Return the [X, Y] coordinate for the center point of the cell that contains the specified text.  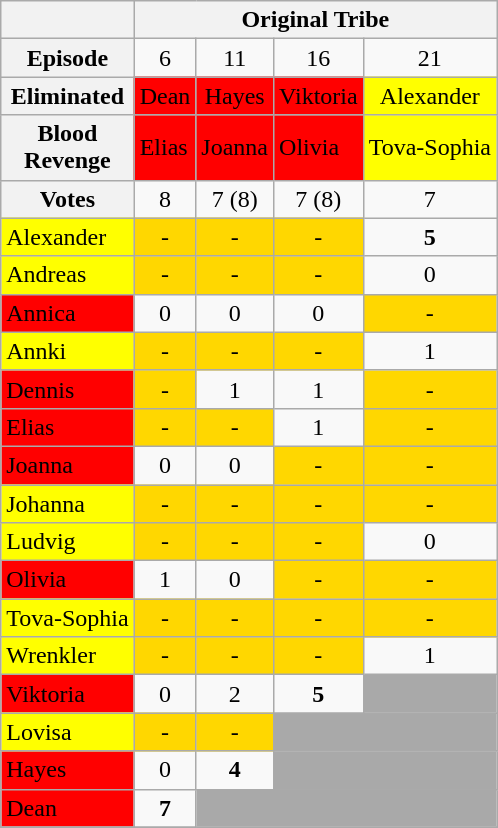
11 [235, 58]
Andreas [68, 275]
Ludvig [68, 542]
Original Tribe [315, 20]
6 [165, 58]
Eliminated [68, 96]
Blood Revenge [68, 148]
Wrenkler [68, 656]
Lovisa [68, 732]
21 [430, 58]
Episode [68, 58]
4 [235, 770]
8 [165, 199]
2 [235, 694]
Dennis [68, 389]
16 [319, 58]
Annki [68, 351]
Johanna [68, 503]
Annica [68, 313]
Votes [68, 199]
